Pinpoint the cell where the given text exists, returning its [x, y] midpoint coordinate. 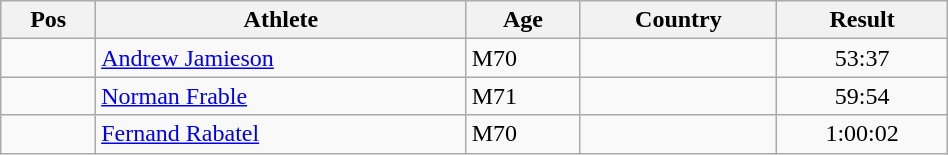
53:37 [862, 58]
59:54 [862, 96]
Andrew Jamieson [281, 58]
Norman Frable [281, 96]
1:00:02 [862, 134]
Age [523, 20]
Fernand Rabatel [281, 134]
M71 [523, 96]
Result [862, 20]
Athlete [281, 20]
Pos [48, 20]
Country [678, 20]
